From the cell containing the given text, extract its center point as [X, Y] coordinate. 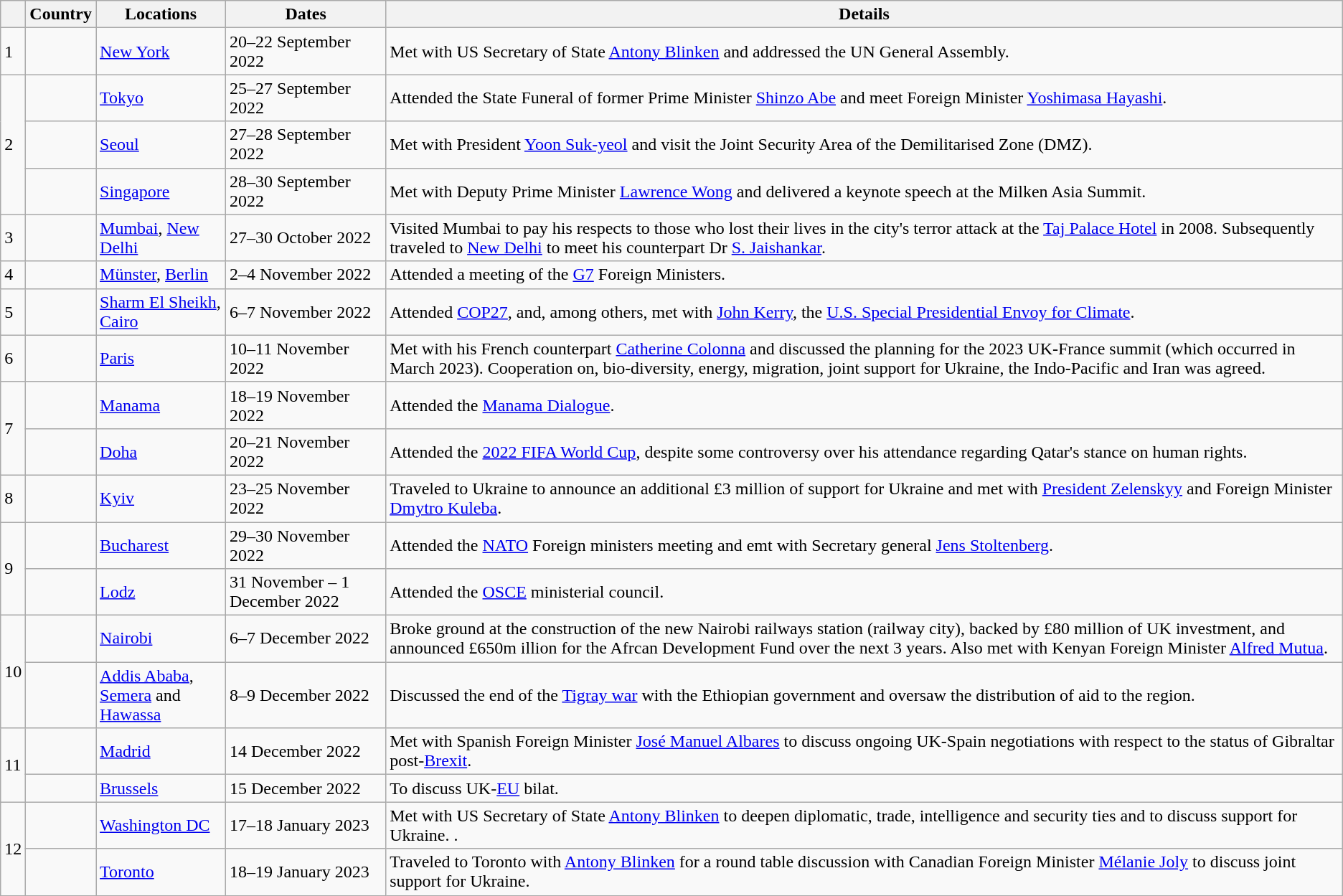
17–18 January 2023 [306, 825]
Country [61, 14]
Brussels [161, 788]
Met with US Secretary of State Antony Blinken to deepen diplomatic, trade, intelligence and security ties and to discuss support for Ukraine. . [864, 825]
2 [13, 145]
Details [864, 14]
Attended COP27, and, among others, met with John Kerry, the U.S. Special Presidential Envoy for Climate. [864, 311]
Seoul [161, 145]
Doha [161, 452]
Nairobi [161, 638]
Toronto [161, 872]
Addis Ababa, Semera and Hawassa [161, 695]
Paris [161, 359]
5 [13, 311]
18–19 November 2022 [306, 405]
10 [13, 671]
20–21 November 2022 [306, 452]
12 [13, 849]
Madrid [161, 752]
15 December 2022 [306, 788]
14 December 2022 [306, 752]
27–30 October 2022 [306, 238]
Met with US Secretary of State Antony Blinken and addressed the UN General Assembly. [864, 52]
Bucharest [161, 545]
Met with Spanish Foreign Minister José Manuel Albares to discuss ongoing UK-Spain negotiations with respect to the status of Gibraltar post-Brexit. [864, 752]
To discuss UK-EU bilat. [864, 788]
27–28 September 2022 [306, 145]
Münster, Berlin [161, 275]
Attended the NATO Foreign ministers meeting and emt with Secretary general Jens Stoltenberg. [864, 545]
Mumbai, New Delhi [161, 238]
Attended a meeting of the G7 Foreign Ministers. [864, 275]
Met with President Yoon Suk-yeol and visit the Joint Security Area of the Demilitarised Zone (DMZ). [864, 145]
6 [13, 359]
18–19 January 2023 [306, 872]
Attended the State Funeral of former Prime Minister Shinzo Abe and meet Foreign Minister Yoshimasa Hayashi. [864, 98]
Lodz [161, 593]
10–11 November 2022 [306, 359]
28–30 September 2022 [306, 191]
Dates [306, 14]
6–7 November 2022 [306, 311]
Tokyo [161, 98]
Kyiv [161, 498]
4 [13, 275]
Locations [161, 14]
1 [13, 52]
29–30 November 2022 [306, 545]
6–7 December 2022 [306, 638]
Attended the 2022 FIFA World Cup, despite some controversy over his attendance regarding Qatar's stance on human rights. [864, 452]
2–4 November 2022 [306, 275]
Sharm El Sheikh, Cairo [161, 311]
31 November – 1 December 2022 [306, 593]
7 [13, 428]
Attended the OSCE ministerial council. [864, 593]
Singapore [161, 191]
3 [13, 238]
20–22 September 2022 [306, 52]
23–25 November 2022 [306, 498]
Washington DC [161, 825]
11 [13, 765]
9 [13, 569]
25–27 September 2022 [306, 98]
Discussed the end of the Tigray war with the Ethiopian government and oversaw the distribution of aid to the region. [864, 695]
8–9 December 2022 [306, 695]
Met with Deputy Prime Minister Lawrence Wong and delivered a keynote speech at the Milken Asia Summit. [864, 191]
Manama [161, 405]
Attended the Manama Dialogue. [864, 405]
New York [161, 52]
Traveled to Ukraine to announce an additional £3 million of support for Ukraine and met with President Zelenskyy and Foreign Minister Dmytro Kuleba. [864, 498]
8 [13, 498]
